Output the [x, y] coordinate of the center of the cell containing the given text.  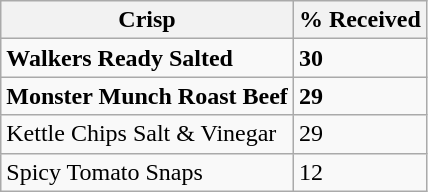
Spicy Tomato Snaps [148, 172]
12 [360, 172]
Walkers Ready Salted [148, 58]
Monster Munch Roast Beef [148, 96]
Kettle Chips Salt & Vinegar [148, 134]
% Received [360, 20]
30 [360, 58]
Crisp [148, 20]
